Return [X, Y] of the center of cell containing provided text 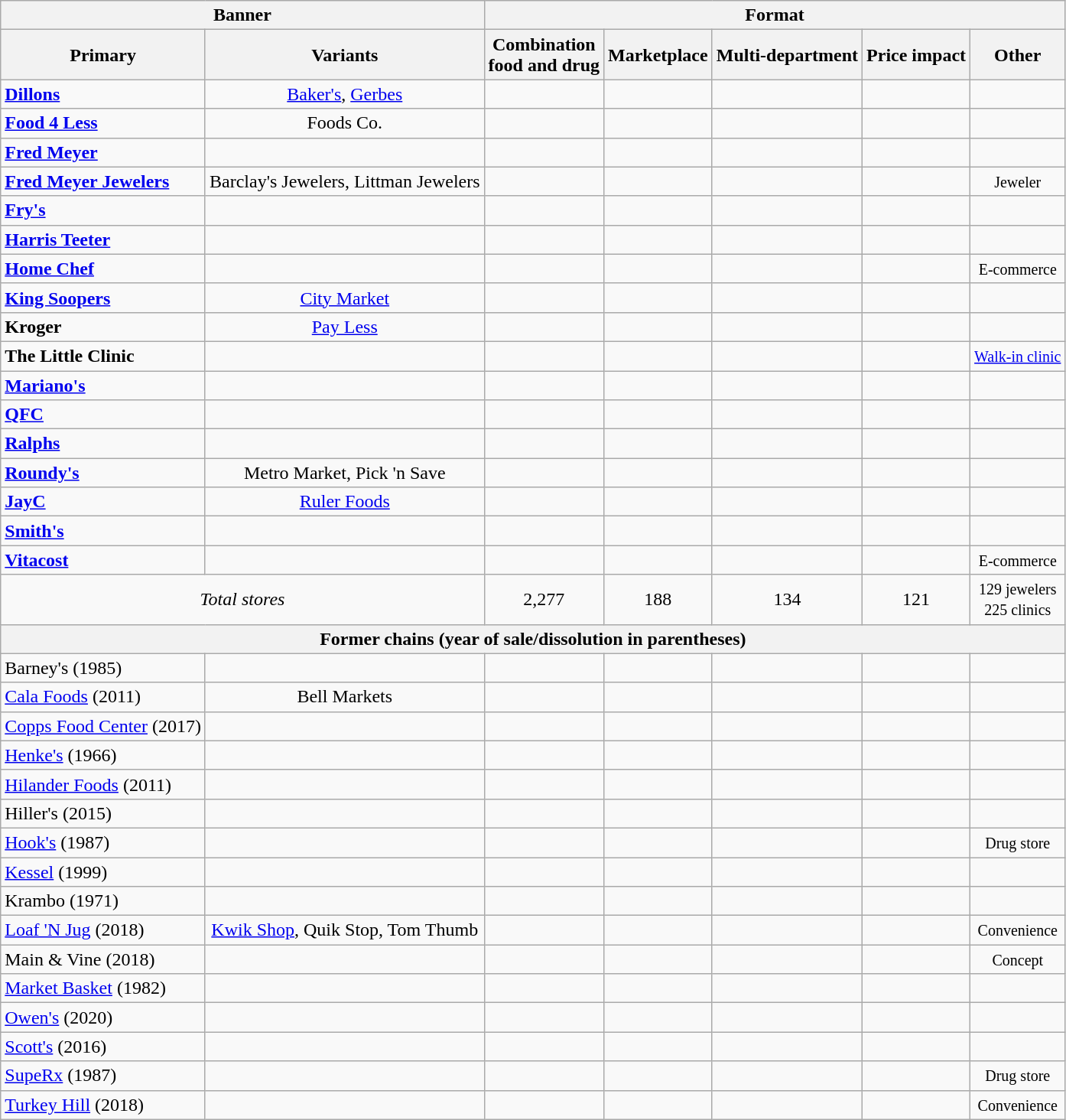
Metro Market, Pick 'n Save [344, 473]
188 [658, 600]
Turkey Hill (2018) [103, 1105]
QFC [103, 415]
Total stores [242, 600]
Ruler Foods [344, 502]
City Market [344, 298]
Kessel (1999) [103, 871]
Walk-in clinic [1018, 356]
Multi-department [787, 55]
134 [787, 600]
Ralphs [103, 444]
Mariano's [103, 385]
Jeweler [1018, 181]
Pay Less [344, 327]
Home Chef [103, 269]
2,277 [544, 600]
Barney's (1985) [103, 668]
Harris Teeter [103, 239]
Fred Meyer [103, 152]
Cala Foods (2011) [103, 697]
Market Basket (1982) [103, 988]
Roundy's [103, 473]
Food 4 Less [103, 123]
Concept [1018, 959]
Variants [344, 55]
Foods Co. [344, 123]
Barclay's Jewelers, Littman Jewelers [344, 181]
129 jewelers 225 clinics [1018, 600]
Kroger [103, 327]
Combinationfood and drug [544, 55]
Fry's [103, 210]
Henke's (1966) [103, 755]
Marketplace [658, 55]
Price impact [916, 55]
The Little Clinic [103, 356]
Banner [242, 15]
Main & Vine (2018) [103, 959]
King Soopers [103, 298]
SupeRx (1987) [103, 1076]
Baker's, Gerbes [344, 94]
Primary [103, 55]
Owen's (2020) [103, 1017]
121 [916, 600]
Hiller's (2015) [103, 813]
Hook's (1987) [103, 842]
Smith's [103, 531]
Former chains (year of sale/dissolution in parentheses) [533, 639]
Format [775, 15]
Copps Food Center (2017) [103, 726]
Dillons [103, 94]
Kwik Shop, Quik Stop, Tom Thumb [344, 930]
Bell Markets [344, 697]
Scott's (2016) [103, 1047]
JayC [103, 502]
Krambo (1971) [103, 901]
Other [1018, 55]
Fred Meyer Jewelers [103, 181]
Vitacost [103, 560]
Loaf 'N Jug (2018) [103, 930]
Hilander Foods (2011) [103, 784]
